Provide the [X, Y] coordinate of the cell's center where the given text is located.  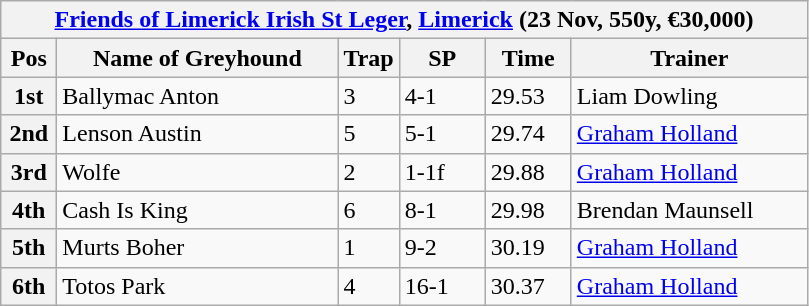
4 [368, 286]
Time [528, 58]
16-1 [442, 286]
5th [29, 248]
3 [368, 96]
Ballymac Anton [198, 96]
30.37 [528, 286]
9-2 [442, 248]
1 [368, 248]
1st [29, 96]
6 [368, 210]
Trap [368, 58]
2nd [29, 134]
Pos [29, 58]
4-1 [442, 96]
8-1 [442, 210]
30.19 [528, 248]
3rd [29, 172]
Trainer [689, 58]
Lenson Austin [198, 134]
2 [368, 172]
29.53 [528, 96]
4th [29, 210]
Brendan Maunsell [689, 210]
5 [368, 134]
Totos Park [198, 286]
Name of Greyhound [198, 58]
SP [442, 58]
Liam Dowling [689, 96]
Cash Is King [198, 210]
29.74 [528, 134]
Murts Boher [198, 248]
1-1f [442, 172]
6th [29, 286]
5-1 [442, 134]
29.88 [528, 172]
Wolfe [198, 172]
29.98 [528, 210]
Friends of Limerick Irish St Leger, Limerick (23 Nov, 550y, €30,000) [404, 20]
